Provide the [x, y] coordinate of the cell's center where the given text is located.  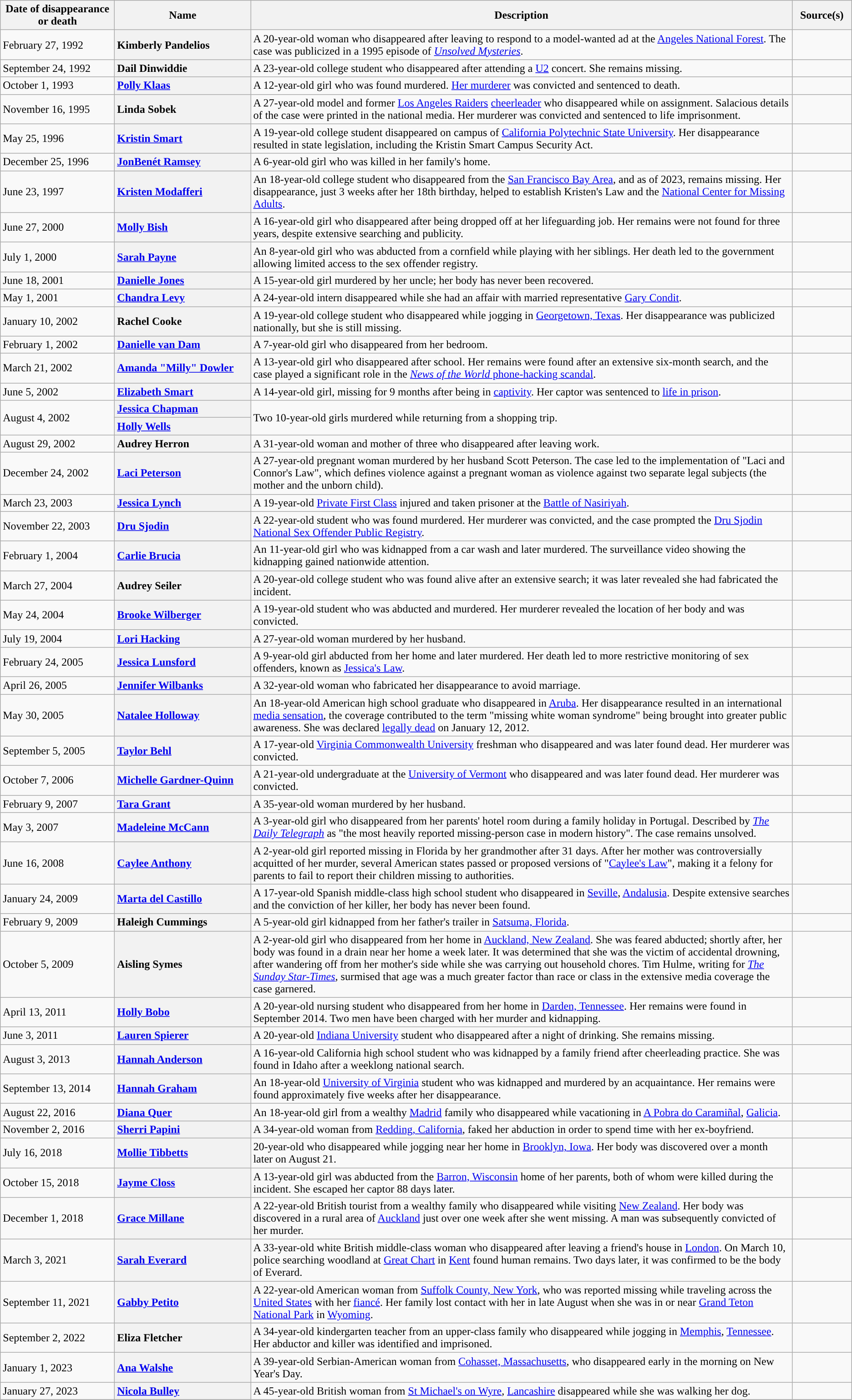
Kristen Modafferi [183, 192]
May 3, 2007 [57, 827]
Hannah Anderson [183, 1059]
Marta del Castillo [183, 899]
A 45-year-old British woman from St Michael's on Wyre, Lancashire disappeared while she was walking her dog. [522, 1391]
Caylee Anthony [183, 863]
Madeleine McCann [183, 827]
September 2, 2022 [57, 1338]
Rachel Cooke [183, 321]
March 3, 2021 [57, 1260]
December 1, 2018 [57, 1218]
A 21-year-old undergraduate at the University of Vermont who disappeared and was later found dead. Her murderer was convicted. [522, 781]
Polly Klaas [183, 86]
Audrey Seiler [183, 585]
Aisling Symes [183, 964]
October 15, 2018 [57, 1182]
September 11, 2021 [57, 1302]
A 34-year-old woman from Redding, California, faked her abduction in order to spend time with her ex-boyfriend. [522, 1129]
November 22, 2003 [57, 526]
Kimberly Pandelios [183, 45]
February 1, 2002 [57, 345]
Danielle van Dam [183, 345]
February 9, 2009 [57, 922]
March 27, 2004 [57, 585]
Jessica Lunsford [183, 662]
Name [183, 15]
October 1, 1993 [57, 86]
Chandra Levy [183, 298]
August 22, 2016 [57, 1112]
Description [522, 15]
June 16, 2008 [57, 863]
A 27-year-old woman murdered by her husband. [522, 638]
June 18, 2001 [57, 280]
February 9, 2007 [57, 804]
Dail Dinwiddie [183, 68]
JonBenét Ramsey [183, 162]
A 31-year-old woman and mother of three who disappeared after leaving work. [522, 444]
June 3, 2011 [57, 1036]
A 20-year-old college student who was found alive after an extensive search; it was later revealed she had fabricated the incident. [522, 585]
A 19-year-old Private First Class injured and taken prisoner at the Battle of Nasiriyah. [522, 503]
November 16, 1995 [57, 109]
Natalee Holloway [183, 715]
A 23-year-old college student who disappeared after attending a U2 concert. She remains missing. [522, 68]
Linda Sobek [183, 109]
Sarah Payne [183, 257]
September 24, 1992 [57, 68]
Eliza Fletcher [183, 1338]
March 23, 2003 [57, 503]
Holly Bobo [183, 1012]
A 17-year-old Virginia Commonwealth University freshman who disappeared and was later found dead. Her murderer was convicted. [522, 751]
December 24, 2002 [57, 473]
A 14-year-old girl, missing for 9 months after being in captivity. Her captor was sentenced to life in prison. [522, 392]
July 1, 2000 [57, 257]
January 27, 2023 [57, 1391]
January 10, 2002 [57, 321]
Mollie Tibbetts [183, 1153]
Kristin Smart [183, 138]
A 15-year-old girl murdered by her uncle; her body has never been recovered. [522, 280]
January 1, 2023 [57, 1368]
April 26, 2005 [57, 685]
Dru Sjodin [183, 526]
January 24, 2009 [57, 899]
October 7, 2006 [57, 781]
Taylor Behl [183, 751]
May 30, 2005 [57, 715]
Jennifer Wilbanks [183, 685]
November 2, 2016 [57, 1129]
June 23, 1997 [57, 192]
Danielle Jones [183, 280]
Elizabeth Smart [183, 392]
August 4, 2002 [57, 418]
Tara Grant [183, 804]
February 1, 2004 [57, 556]
September 5, 2005 [57, 751]
A 22-year-old student who was found murdered. Her murderer was convicted, and the case prompted the Dru Sjodin National Sex Offender Public Registry. [522, 526]
Hannah Graham [183, 1088]
Carlie Brucia [183, 556]
March 21, 2002 [57, 369]
September 13, 2014 [57, 1088]
Holly Wells [183, 426]
Ana Walshe [183, 1368]
Grace Millane [183, 1218]
Source(s) [822, 15]
A 39-year-old Serbian-American woman from Cohasset, Massachusetts, who disappeared early in the morning on New Year's Day. [522, 1368]
June 27, 2000 [57, 227]
An 11-year-old girl who was kidnapped from a car wash and later murdered. The surveillance video showing the kidnapping gained nationwide attention. [522, 556]
Amanda "Milly" Dowler [183, 369]
Lauren Spierer [183, 1036]
Diana Quer [183, 1112]
Jessica Chapman [183, 409]
A 24-year-old intern disappeared while she had an affair with married representative Gary Condit. [522, 298]
Sarah Everard [183, 1260]
20-year-old who disappeared while jogging near her home in Brooklyn, Iowa. Her body was discovered over a month later on August 21. [522, 1153]
A 19-year-old student who was abducted and murdered. Her murderer revealed the location of her body and was convicted. [522, 615]
Gabby Petito [183, 1302]
April 13, 2011 [57, 1012]
A 32-year-old woman who fabricated her disappearance to avoid marriage. [522, 685]
Date of disappearance or death [57, 15]
A 35-year-old woman murdered by her husband. [522, 804]
October 5, 2009 [57, 964]
An 18-year-old girl from a wealthy Madrid family who disappeared while vacationing in A Pobra do Caramiñal, Galicia. [522, 1112]
Lori Hacking [183, 638]
Jessica Lynch [183, 503]
A 9-year-old girl abducted from her home and later murdered. Her death led to more restrictive monitoring of sex offenders, known as Jessica's Law. [522, 662]
August 3, 2013 [57, 1059]
Two 10-year-old girls murdered while returning from a shopping trip. [522, 418]
August 29, 2002 [57, 444]
Haleigh Cummings [183, 922]
May 24, 2004 [57, 615]
Sherri Papini [183, 1129]
May 25, 1996 [57, 138]
May 1, 2001 [57, 298]
July 16, 2018 [57, 1153]
Audrey Herron [183, 444]
A 20-year-old Indiana University student who disappeared after a night of drinking. She remains missing. [522, 1036]
February 24, 2005 [57, 662]
A 6-year-old girl who was killed in her family's home. [522, 162]
A 7-year-old girl who disappeared from her bedroom. [522, 345]
February 27, 1992 [57, 45]
Jayme Closs [183, 1182]
A 5-year-old girl kidnapped from her father's trailer in Satsuma, Florida. [522, 922]
Nicola Bulley [183, 1391]
July 19, 2004 [57, 638]
Brooke Wilberger [183, 615]
Michelle Gardner-Quinn [183, 781]
December 25, 1996 [57, 162]
June 5, 2002 [57, 392]
A 12-year-old girl who was found murdered. Her murderer was convicted and sentenced to death. [522, 86]
Molly Bish [183, 227]
Laci Peterson [183, 473]
